Find where the given text appears and provide that cell's center as (X, Y) coordinate. 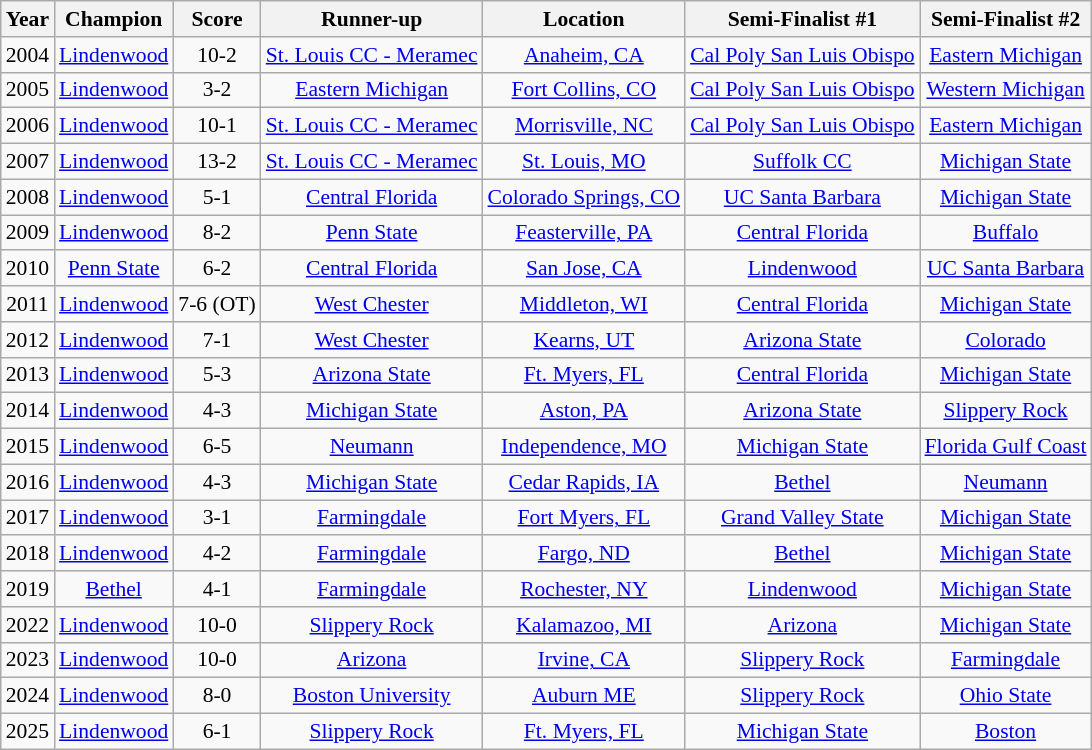
Boston University (372, 696)
Buffalo (1006, 233)
2005 (28, 90)
2010 (28, 269)
8-2 (216, 233)
Grand Valley State (802, 518)
Champion (114, 19)
Suffolk CC (802, 162)
2022 (28, 625)
2006 (28, 126)
2012 (28, 340)
5-1 (216, 197)
5-3 (216, 375)
8-0 (216, 696)
3-2 (216, 90)
2013 (28, 375)
Irvine, CA (584, 660)
2015 (28, 447)
Western Michigan (1006, 90)
2007 (28, 162)
Year (28, 19)
Aston, PA (584, 411)
Fort Myers, FL (584, 518)
6-5 (216, 447)
Fargo, ND (584, 554)
7-6 (OT) (216, 304)
2023 (28, 660)
3-1 (216, 518)
Kalamazoo, MI (584, 625)
Rochester, NY (584, 589)
10-1 (216, 126)
2025 (28, 732)
6-1 (216, 732)
Semi-Finalist #1 (802, 19)
Cedar Rapids, IA (584, 482)
4-1 (216, 589)
2008 (28, 197)
St. Louis, MO (584, 162)
Colorado Springs, CO (584, 197)
2014 (28, 411)
2018 (28, 554)
2024 (28, 696)
7-1 (216, 340)
Score (216, 19)
4-2 (216, 554)
6-2 (216, 269)
Independence, MO (584, 447)
Florida Gulf Coast (1006, 447)
Colorado (1006, 340)
Middleton, WI (584, 304)
Semi-Finalist #2 (1006, 19)
2011 (28, 304)
Boston (1006, 732)
2019 (28, 589)
Anaheim, CA (584, 55)
Location (584, 19)
2016 (28, 482)
2004 (28, 55)
13-2 (216, 162)
2009 (28, 233)
10-2 (216, 55)
Runner-up (372, 19)
2017 (28, 518)
Kearns, UT (584, 340)
Feasterville, PA (584, 233)
Morrisville, NC (584, 126)
Ohio State (1006, 696)
Fort Collins, CO (584, 90)
San Jose, CA (584, 269)
Auburn ME (584, 696)
